Return (x, y) of the center of cell containing provided text 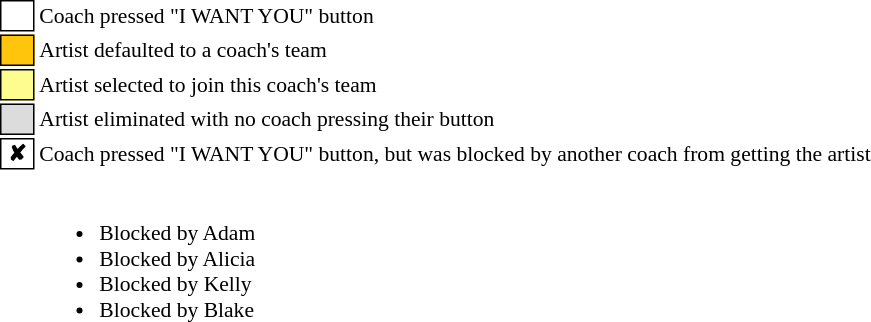
✘ (18, 154)
